Detect which cell encompasses the target text, then output its [X, Y] center coordinate. 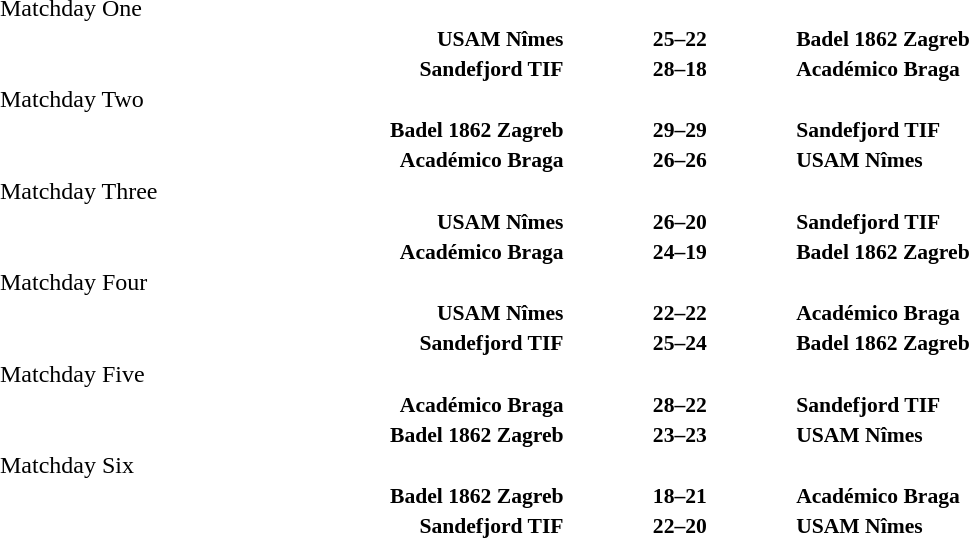
28–22 [680, 404]
25–22 [680, 38]
18–21 [680, 496]
26–26 [680, 160]
26–20 [680, 222]
24–19 [680, 252]
23–23 [680, 434]
28–18 [680, 68]
22–22 [680, 313]
29–29 [680, 130]
25–24 [680, 343]
